Capture the cell that displays the provided text and extract its [X, Y] central coordinate. 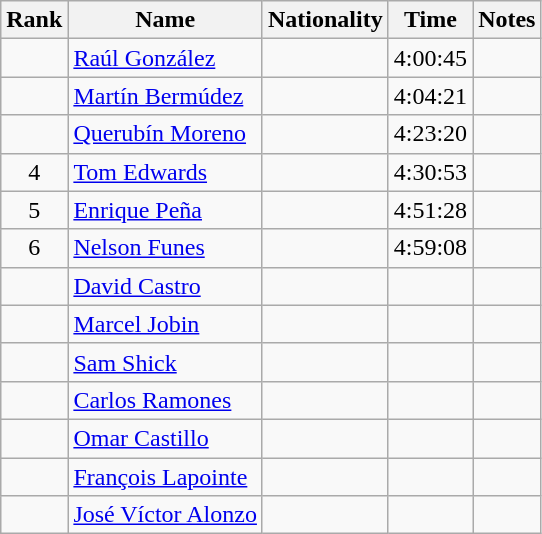
4:59:08 [430, 248]
Enrique Peña [166, 210]
Name [166, 20]
Carlos Ramones [166, 400]
5 [34, 210]
Time [430, 20]
4:00:45 [430, 58]
Sam Shick [166, 362]
4 [34, 172]
6 [34, 248]
Notes [507, 20]
José Víctor Alonzo [166, 515]
Querubín Moreno [166, 134]
Tom Edwards [166, 172]
Nelson Funes [166, 248]
Nationality [325, 20]
Raúl González [166, 58]
François Lapointe [166, 477]
Martín Bermúdez [166, 96]
Marcel Jobin [166, 324]
Rank [34, 20]
4:30:53 [430, 172]
4:04:21 [430, 96]
Omar Castillo [166, 438]
4:23:20 [430, 134]
David Castro [166, 286]
4:51:28 [430, 210]
